Return the (x, y) coordinate for the center point of the cell that contains the specified text.  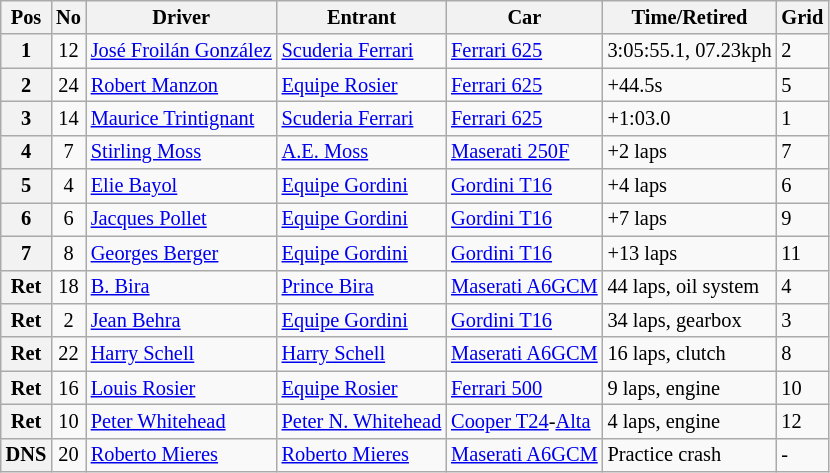
34 laps, gearbox (690, 320)
Grid (802, 17)
Peter Whitehead (182, 421)
Cooper T24-Alta (524, 421)
B. Bira (182, 287)
Stirling Moss (182, 152)
20 (68, 455)
16 (68, 388)
+1:03.0 (690, 118)
Louis Rosier (182, 388)
Ferrari 500 (524, 388)
+13 laps (690, 253)
Maserati 250F (524, 152)
Elie Bayol (182, 186)
+44.5s (690, 85)
11 (802, 253)
Car (524, 17)
- (802, 455)
+7 laps (690, 219)
Driver (182, 17)
Jean Behra (182, 320)
José Froilán González (182, 51)
3:05:55.1, 07.23kph (690, 51)
Peter N. Whitehead (362, 421)
9 laps, engine (690, 388)
16 laps, clutch (690, 354)
DNS (26, 455)
Jacques Pollet (182, 219)
Practice crash (690, 455)
14 (68, 118)
+2 laps (690, 152)
A.E. Moss (362, 152)
Maurice Trintignant (182, 118)
No (68, 17)
Pos (26, 17)
Robert Manzon (182, 85)
4 laps, engine (690, 421)
24 (68, 85)
Georges Berger (182, 253)
+4 laps (690, 186)
44 laps, oil system (690, 287)
18 (68, 287)
22 (68, 354)
Prince Bira (362, 287)
9 (802, 219)
Entrant (362, 17)
Time/Retired (690, 17)
